From the cell containing the given text, extract its center point as [X, Y] coordinate. 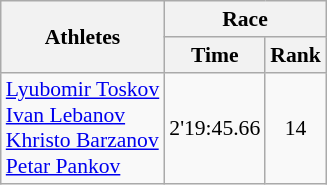
Race [245, 19]
Rank [296, 55]
2'19:45.66 [214, 128]
Lyubomir ToskovIvan LebanovKhristo BarzanovPetar Pankov [83, 128]
Time [214, 55]
14 [296, 128]
Athletes [83, 36]
